Search for the cell housing the specified text and yield its [x, y] center coordinate. 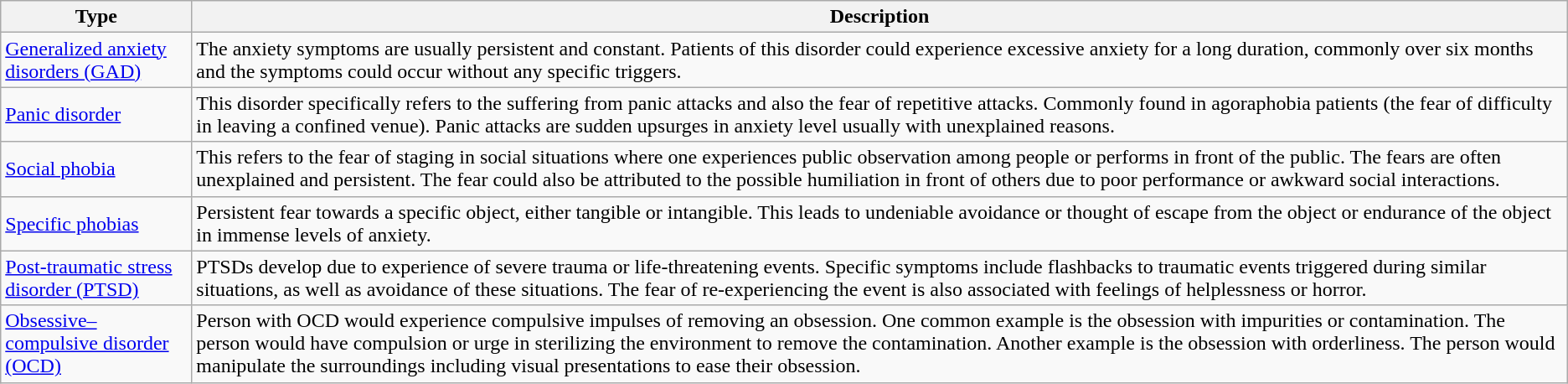
Generalized anxiety disorders (GAD) [96, 60]
Obsessive–compulsive disorder (OCD) [96, 344]
Description [879, 17]
Specific phobias [96, 223]
Panic disorder [96, 114]
Post-traumatic stress disorder (PTSD) [96, 278]
Social phobia [96, 169]
Type [96, 17]
